Provide the (X, Y) coordinate of the cell's center where the given text is located.  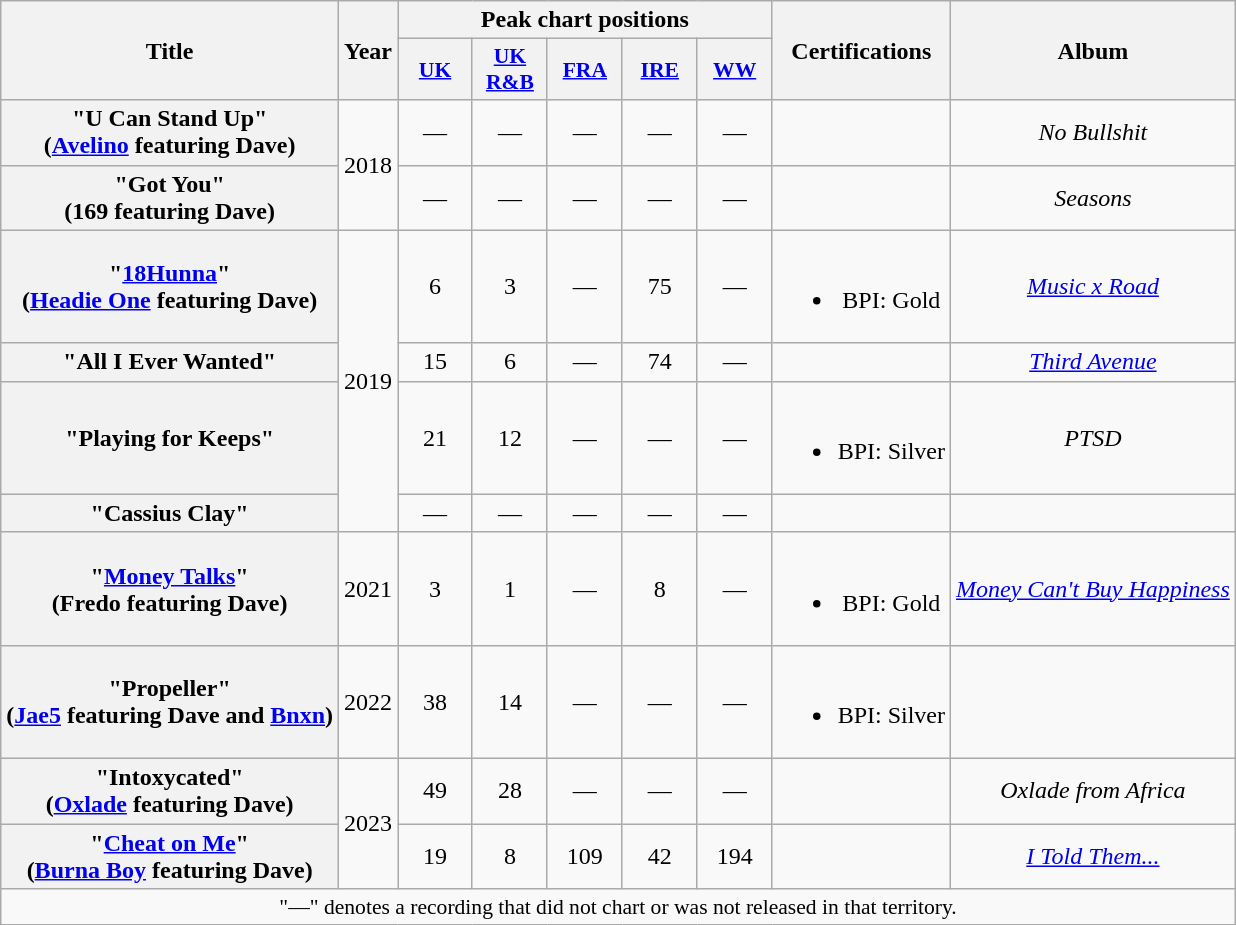
2021 (368, 588)
PTSD (1094, 438)
109 (584, 856)
21 (436, 438)
"All I Ever Wanted" (170, 362)
Year (368, 50)
2022 (368, 702)
I Told Them... (1094, 856)
"Got You"(169 featuring Dave) (170, 198)
75 (660, 286)
2023 (368, 823)
UK (436, 70)
Title (170, 50)
"—" denotes a recording that did not chart or was not released in that territory. (618, 907)
Money Can't Buy Happiness (1094, 588)
49 (436, 790)
42 (660, 856)
Oxlade from Africa (1094, 790)
2019 (368, 381)
"Cassius Clay" (170, 513)
Certifications (861, 50)
FRA (584, 70)
194 (734, 856)
2018 (368, 165)
"Propeller"(Jae5 featuring Dave and Bnxn) (170, 702)
WW (734, 70)
No Bullshit (1094, 132)
Third Avenue (1094, 362)
1 (510, 588)
15 (436, 362)
74 (660, 362)
Music x Road (1094, 286)
Album (1094, 50)
IRE (660, 70)
38 (436, 702)
"Playing for Keeps" (170, 438)
"18Hunna"(Headie One featuring Dave) (170, 286)
"Cheat on Me"(Burna Boy featuring Dave) (170, 856)
28 (510, 790)
14 (510, 702)
19 (436, 856)
Seasons (1094, 198)
"Intoxycated"(Oxlade featuring Dave) (170, 790)
"Money Talks"(Fredo featuring Dave) (170, 588)
UKR&B (510, 70)
12 (510, 438)
Peak chart positions (586, 20)
"U Can Stand Up"(Avelino featuring Dave) (170, 132)
